For the text-containing cell, return its midpoint in (X, Y) coordinate format. 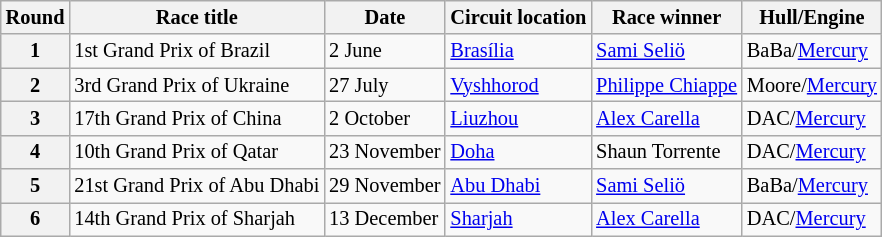
1 (36, 51)
Race winner (666, 17)
4 (36, 152)
21st Grand Prix of Abu Dhabi (196, 186)
6 (36, 219)
10th Grand Prix of Qatar (196, 152)
17th Grand Prix of China (196, 118)
Vyshhorod (518, 85)
Hull/Engine (812, 17)
Liuzhou (518, 118)
13 December (384, 219)
2 June (384, 51)
Doha (518, 152)
1st Grand Prix of Brazil (196, 51)
2 October (384, 118)
Circuit location (518, 17)
14th Grand Prix of Sharjah (196, 219)
Philippe Chiappe (666, 85)
27 July (384, 85)
Moore/Mercury (812, 85)
Date (384, 17)
29 November (384, 186)
2 (36, 85)
23 November (384, 152)
5 (36, 186)
Shaun Torrente (666, 152)
Sharjah (518, 219)
Race title (196, 17)
3rd Grand Prix of Ukraine (196, 85)
Round (36, 17)
Abu Dhabi (518, 186)
Brasília (518, 51)
3 (36, 118)
